Capture the cell that displays the provided text and extract its (X, Y) central coordinate. 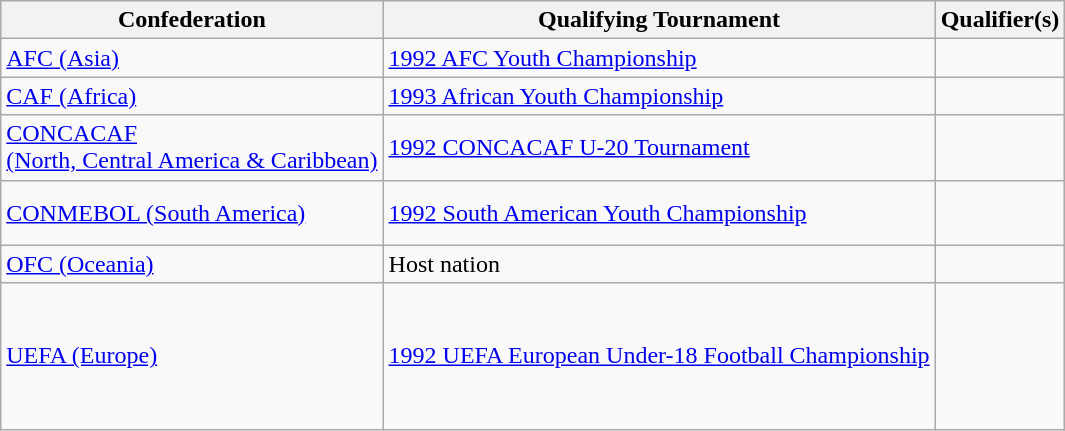
CAF (Africa) (192, 96)
CONCACAF (North, Central America & Caribbean) (192, 148)
1993 African Youth Championship (659, 96)
1992 AFC Youth Championship (659, 58)
1992 CONCACAF U-20 Tournament (659, 148)
Host nation (659, 264)
AFC (Asia) (192, 58)
UEFA (Europe) (192, 356)
CONMEBOL (South America) (192, 212)
Confederation (192, 20)
OFC (Oceania) (192, 264)
1992 UEFA European Under-18 Football Championship (659, 356)
Qualifying Tournament (659, 20)
1992 South American Youth Championship (659, 212)
Qualifier(s) (1000, 20)
